Locate the cell with the specified text and output its [x, y] center coordinate. 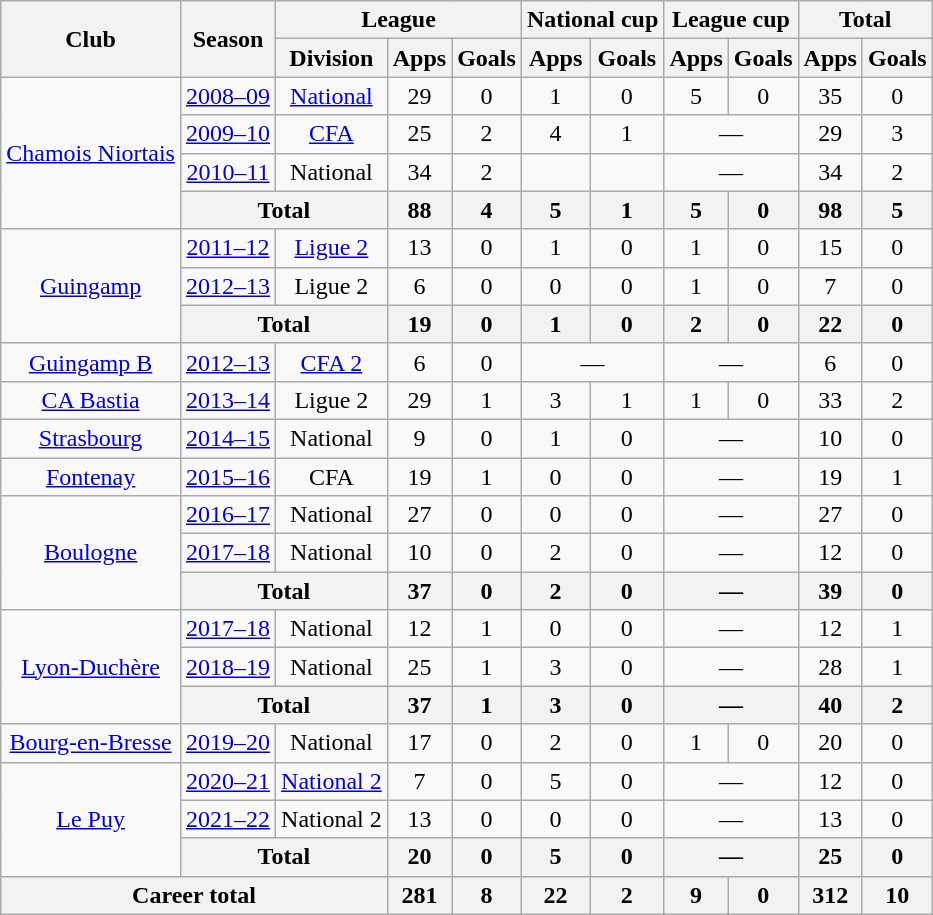
CFA 2 [332, 362]
2009–10 [228, 134]
40 [830, 705]
28 [830, 667]
Guingamp B [91, 362]
17 [419, 743]
2015–16 [228, 477]
2014–15 [228, 438]
2011–12 [228, 248]
312 [830, 895]
35 [830, 96]
Lyon-Duchère [91, 667]
39 [830, 591]
2019–20 [228, 743]
Division [332, 58]
2010–11 [228, 172]
33 [830, 400]
Career total [194, 895]
Boulogne [91, 553]
Le Puy [91, 819]
Fontenay [91, 477]
98 [830, 210]
League cup [731, 20]
2008–09 [228, 96]
2021–22 [228, 819]
Season [228, 39]
Guingamp [91, 286]
15 [830, 248]
National cup [592, 20]
88 [419, 210]
2018–19 [228, 667]
2020–21 [228, 781]
Bourg-en-Bresse [91, 743]
CA Bastia [91, 400]
281 [419, 895]
8 [487, 895]
Chamois Niortais [91, 153]
2013–14 [228, 400]
Strasbourg [91, 438]
Club [91, 39]
League [399, 20]
2016–17 [228, 515]
